Provide the [x, y] coordinate of the cell's center where the given text is located.  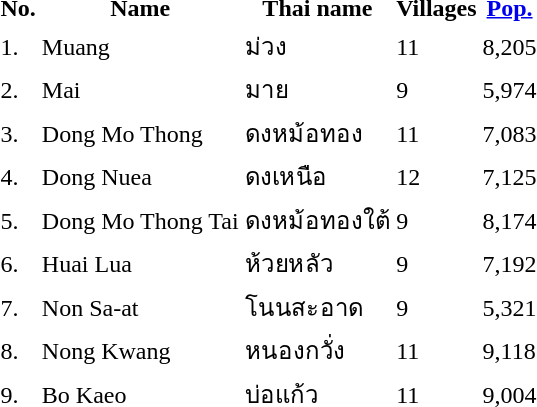
Muang [140, 46]
Nong Kwang [140, 350]
Mai [140, 90]
ห้วยหลัว [317, 264]
ดงเหนือ [317, 176]
Non Sa-at [140, 307]
Dong Mo Thong [140, 133]
ดงหม้อทอง [317, 133]
Dong Mo Thong Tai [140, 220]
หนองกวั่ง [317, 350]
โนนสะอาด [317, 307]
12 [436, 176]
Dong Nuea [140, 176]
Huai Lua [140, 264]
มาย [317, 90]
ม่วง [317, 46]
ดงหม้อทองใต้ [317, 220]
